Pinpoint the cell where the given text exists, returning its (X, Y) midpoint coordinate. 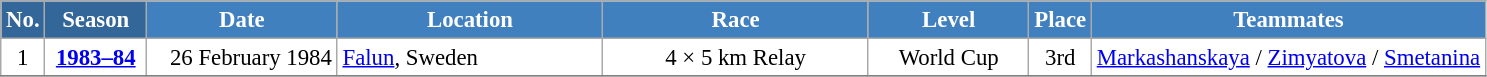
Place (1060, 20)
World Cup (948, 58)
3rd (1060, 58)
Season (96, 20)
Location (470, 20)
26 February 1984 (242, 58)
Level (948, 20)
No. (23, 20)
Markashanskaya / Zimyatova / Smetanina (1288, 58)
Falun, Sweden (470, 58)
1 (23, 58)
1983–84 (96, 58)
Date (242, 20)
4 × 5 km Relay (736, 58)
Teammates (1288, 20)
Race (736, 20)
